For the text-containing cell, return its midpoint in [x, y] coordinate format. 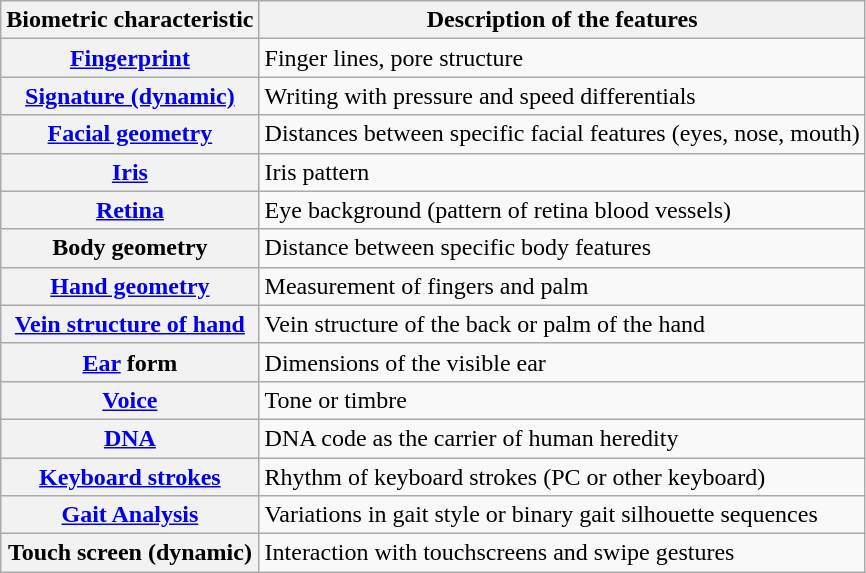
Vein structure of hand [130, 324]
Touch screen (dynamic) [130, 553]
Description of the features [562, 20]
Iris pattern [562, 172]
Eye background (pattern of retina blood vessels) [562, 210]
Signature (dynamic) [130, 96]
Interaction with touchscreens and swipe gestures [562, 553]
Body geometry [130, 248]
Rhythm of keyboard strokes (PC or other keyboard) [562, 477]
Distances between specific facial features (eyes, nose, mouth) [562, 134]
Tone or timbre [562, 400]
Finger lines, pore structure [562, 58]
Vein structure of the back or palm of the hand [562, 324]
Retina [130, 210]
Dimensions of the visible ear [562, 362]
Fingerprint [130, 58]
DNA code as the carrier of human heredity [562, 438]
DNA [130, 438]
Gait Analysis [130, 515]
Iris [130, 172]
Distance between specific body features [562, 248]
Writing with pressure and speed differentials [562, 96]
Measurement of fingers and palm [562, 286]
Voice [130, 400]
Ear form [130, 362]
Facial geometry [130, 134]
Hand geometry [130, 286]
Biometric characteristic [130, 20]
Variations in gait style or binary gait silhouette sequences [562, 515]
Keyboard strokes [130, 477]
